For the text-containing cell, return its midpoint in [X, Y] coordinate format. 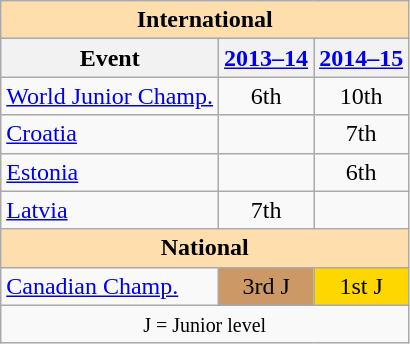
International [205, 20]
1st J [362, 286]
Estonia [110, 172]
3rd J [266, 286]
Latvia [110, 210]
2013–14 [266, 58]
2014–15 [362, 58]
World Junior Champ. [110, 96]
National [205, 248]
Event [110, 58]
Canadian Champ. [110, 286]
J = Junior level [205, 324]
10th [362, 96]
Croatia [110, 134]
